Pinpoint the cell where the given text exists, returning its (X, Y) midpoint coordinate. 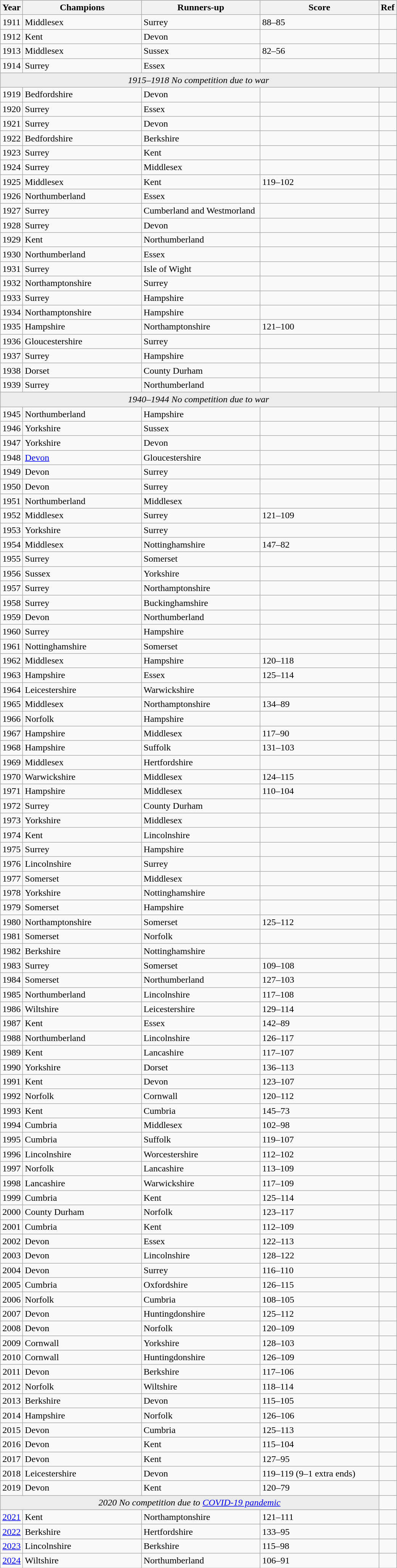
2016 (11, 1444)
1990 (11, 1067)
1952 (11, 516)
1951 (11, 501)
116–110 (320, 1270)
1964 (11, 690)
1927 (11, 211)
110–104 (320, 791)
2014 (11, 1415)
2019 (11, 1488)
2001 (11, 1227)
120–112 (320, 1096)
1995 (11, 1140)
1958 (11, 602)
117–109 (320, 1183)
1959 (11, 617)
106–91 (320, 1560)
1994 (11, 1125)
121–100 (320, 327)
2008 (11, 1328)
1920 (11, 109)
1960 (11, 631)
117–108 (320, 994)
1982 (11, 951)
2018 (11, 1473)
2010 (11, 1358)
Runners-up (201, 8)
2007 (11, 1314)
124–115 (320, 777)
1999 (11, 1198)
1928 (11, 225)
1996 (11, 1154)
1914 (11, 66)
1939 (11, 385)
131–103 (320, 748)
1930 (11, 254)
1965 (11, 704)
117–90 (320, 733)
134–89 (320, 704)
2009 (11, 1343)
1976 (11, 864)
1971 (11, 791)
1932 (11, 283)
1981 (11, 937)
1979 (11, 908)
1913 (11, 51)
126–117 (320, 1038)
123–107 (320, 1081)
117–107 (320, 1052)
2000 (11, 1212)
1961 (11, 646)
1985 (11, 994)
Champions (82, 8)
1968 (11, 748)
1935 (11, 327)
1988 (11, 1038)
1924 (11, 167)
1980 (11, 922)
2003 (11, 1256)
102–98 (320, 1125)
1947 (11, 443)
119–102 (320, 182)
88–85 (320, 22)
126–106 (320, 1415)
2006 (11, 1299)
1945 (11, 414)
117–106 (320, 1372)
119–119 (9–1 extra ends) (320, 1473)
2004 (11, 1270)
Oxfordshire (201, 1285)
1915–1918 No competition due to war (198, 80)
1953 (11, 530)
1977 (11, 878)
1926 (11, 196)
120–118 (320, 661)
2013 (11, 1401)
1925 (11, 182)
1940–1944 No competition due to war (198, 399)
112–109 (320, 1227)
1957 (11, 588)
136–113 (320, 1067)
2011 (11, 1372)
2023 (11, 1546)
125–113 (320, 1430)
1936 (11, 341)
1962 (11, 661)
122–113 (320, 1241)
2017 (11, 1459)
2022 (11, 1531)
1984 (11, 980)
1931 (11, 269)
Ref (387, 8)
82–56 (320, 51)
121–111 (320, 1517)
1922 (11, 138)
129–114 (320, 1009)
1969 (11, 762)
127–103 (320, 980)
115–105 (320, 1401)
1956 (11, 574)
1978 (11, 893)
1993 (11, 1111)
1912 (11, 37)
1972 (11, 806)
120–109 (320, 1328)
2012 (11, 1386)
145–73 (320, 1111)
1983 (11, 966)
121–109 (320, 516)
2005 (11, 1285)
1973 (11, 820)
2024 (11, 1560)
1987 (11, 1023)
1955 (11, 559)
2002 (11, 1241)
1911 (11, 22)
126–109 (320, 1358)
108–105 (320, 1299)
1998 (11, 1183)
119–107 (320, 1140)
1929 (11, 240)
1967 (11, 733)
1949 (11, 472)
1921 (11, 124)
133–95 (320, 1531)
1975 (11, 849)
128–103 (320, 1343)
112–102 (320, 1154)
118–114 (320, 1386)
Isle of Wight (201, 269)
1997 (11, 1169)
2020 No competition due to COVID-19 pandemic (190, 1502)
120–79 (320, 1488)
Cumberland and Westmorland (201, 211)
1963 (11, 675)
1950 (11, 487)
Score (320, 8)
115–98 (320, 1546)
123–117 (320, 1212)
1954 (11, 545)
1946 (11, 429)
1970 (11, 777)
1923 (11, 153)
1938 (11, 370)
1934 (11, 312)
115–104 (320, 1444)
Buckinghamshire (201, 602)
1966 (11, 719)
128–122 (320, 1256)
1991 (11, 1081)
1974 (11, 835)
113–109 (320, 1169)
142–89 (320, 1023)
127–95 (320, 1459)
1986 (11, 1009)
1948 (11, 458)
126–115 (320, 1285)
1989 (11, 1052)
Year (11, 8)
1992 (11, 1096)
147–82 (320, 545)
109–108 (320, 966)
1919 (11, 95)
2021 (11, 1517)
1933 (11, 298)
2015 (11, 1430)
1937 (11, 356)
Worcestershire (201, 1154)
